Identify which cell holds the provided text, then report its (X, Y) central coordinate. 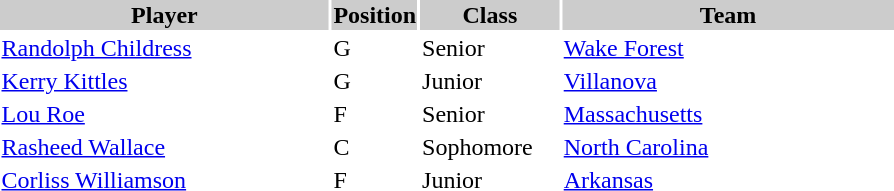
Kerry Kittles (164, 81)
Team (728, 15)
Randolph Childress (164, 48)
Rasheed Wallace (164, 147)
Junior (490, 81)
North Carolina (728, 147)
Villanova (728, 81)
Lou Roe (164, 114)
Wake Forest (728, 48)
Sophomore (490, 147)
Player (164, 15)
Position (375, 15)
C (375, 147)
Class (490, 15)
Massachusetts (728, 114)
F (375, 114)
